Output the [x, y] coordinate of the center of the cell containing the given text.  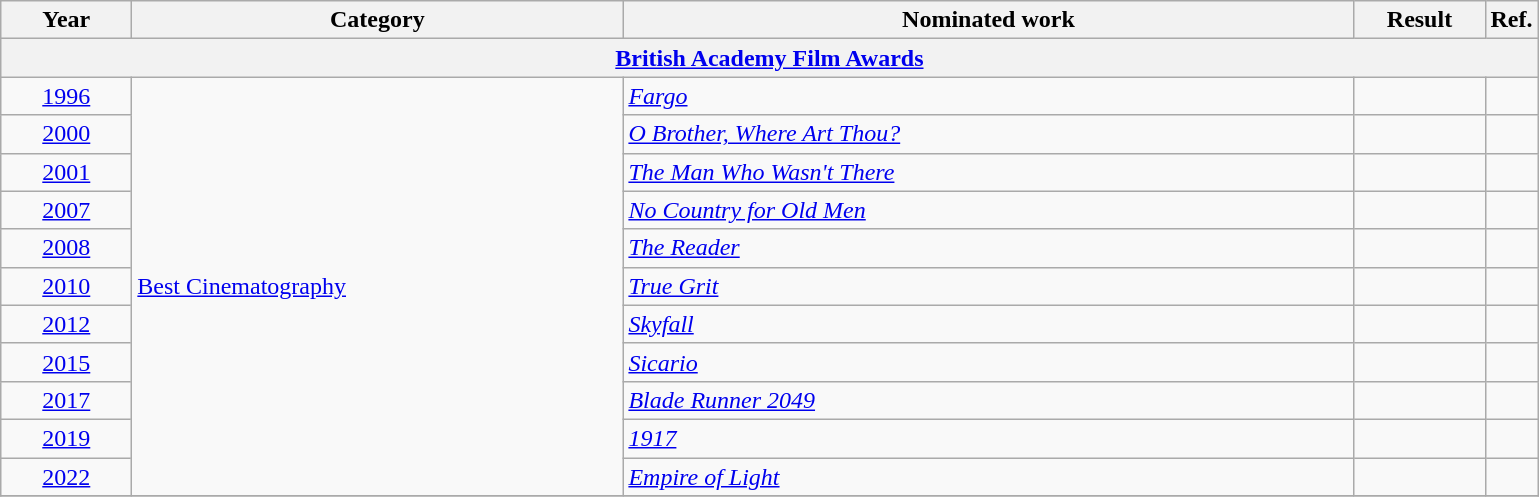
Category [378, 20]
Blade Runner 2049 [988, 400]
2022 [66, 477]
True Grit [988, 286]
Empire of Light [988, 477]
The Reader [988, 248]
Sicario [988, 362]
2019 [66, 438]
The Man Who Wasn't There [988, 172]
2010 [66, 286]
2012 [66, 324]
1996 [66, 96]
2017 [66, 400]
Nominated work [988, 20]
1917 [988, 438]
O Brother, Where Art Thou? [988, 134]
Skyfall [988, 324]
Fargo [988, 96]
British Academy Film Awards [770, 58]
2001 [66, 172]
Ref. [1512, 20]
2007 [66, 210]
Year [66, 20]
No Country for Old Men [988, 210]
Best Cinematography [378, 286]
2008 [66, 248]
2000 [66, 134]
Result [1420, 20]
2015 [66, 362]
